From the cell containing the given text, extract its center point as (X, Y) coordinate. 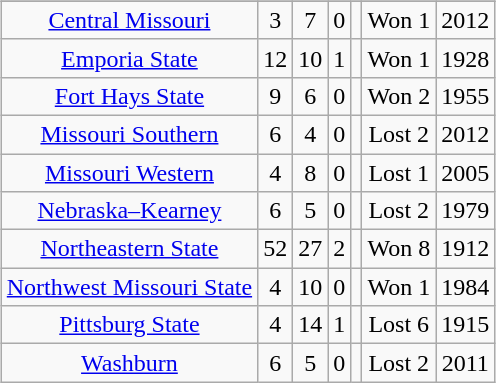
2011 (466, 363)
Pittsburg State (129, 325)
14 (310, 325)
Central Missouri (129, 20)
1912 (466, 249)
Washburn (129, 363)
2005 (466, 173)
Lost 6 (399, 325)
9 (276, 96)
1928 (466, 58)
Won 8 (399, 249)
Missouri Southern (129, 134)
Fort Hays State (129, 96)
1984 (466, 287)
7 (310, 20)
1955 (466, 96)
Missouri Western (129, 173)
Northeastern State (129, 249)
Northwest Missouri State (129, 287)
Lost 1 (399, 173)
Nebraska–Kearney (129, 211)
3 (276, 20)
52 (276, 249)
8 (310, 173)
1915 (466, 325)
12 (276, 58)
Emporia State (129, 58)
Won 2 (399, 96)
1979 (466, 211)
27 (310, 249)
2 (340, 249)
